Locate the cell with the specified text and output its [x, y] center coordinate. 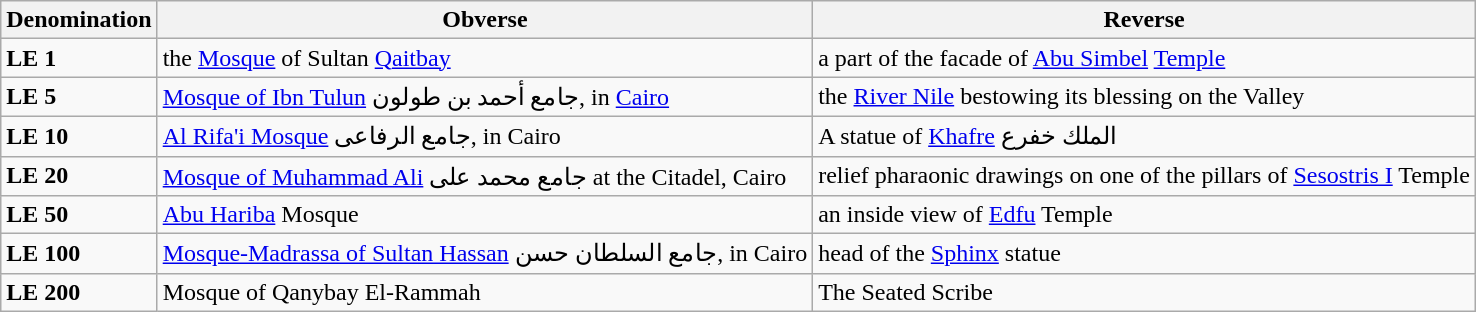
The Seated Scribe [1144, 292]
Denomination [79, 20]
an inside view of Edfu Temple [1144, 215]
a part of the facade of Abu Simbel Temple [1144, 58]
Reverse [1144, 20]
Mosque-Madrassa of Sultan Hassan جامع السلطان حسن, in Cairo [485, 254]
Abu Hariba Mosque [485, 215]
Mosque of Qanybay El-Rammah [485, 292]
LE 5 [79, 97]
LE 1 [79, 58]
LE 20 [79, 176]
the River Nile bestowing its blessing on the Valley [1144, 97]
LE 10 [79, 136]
Obverse [485, 20]
Al Rifa'i Mosque جامع الرفاعى, in Cairo [485, 136]
head of the Sphinx statue [1144, 254]
Mosque of Muhammad Ali جامع محمد على at the Citadel, Cairo [485, 176]
Mosque of Ibn Tulun جامع أحمد بن طولون, in Cairo [485, 97]
A statue of Khafre الملك خفرع [1144, 136]
LE 200 [79, 292]
LE 50 [79, 215]
LE 100 [79, 254]
the Mosque of Sultan Qaitbay [485, 58]
relief pharaonic drawings on one of the pillars of Sesostris I Temple [1144, 176]
